Find where the given text appears and provide that cell's center as (x, y) coordinate. 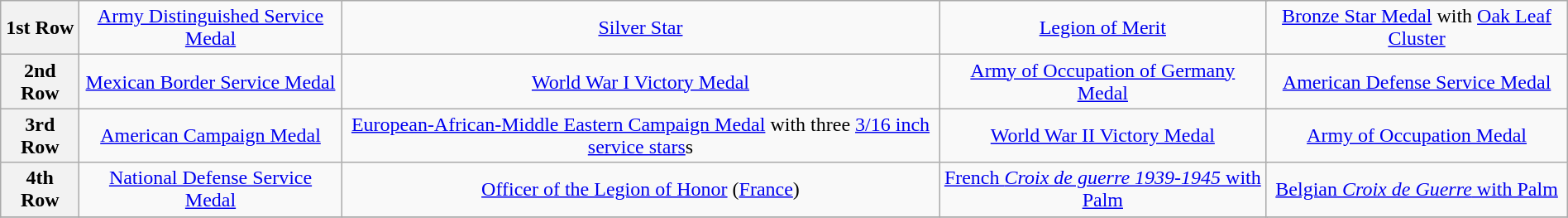
Army Distinguished Service Medal (210, 28)
Mexican Border Service Medal (210, 81)
Army of Occupation of Germany Medal (1103, 81)
American Campaign Medal (210, 136)
1st Row (40, 28)
Bronze Star Medal with Oak Leaf Cluster (1417, 28)
4th Row (40, 189)
Officer of the Legion of Honor (France) (640, 189)
European-African-Middle Eastern Campaign Medal with three 3/16 inch service starss (640, 136)
Army of Occupation Medal (1417, 136)
World War II Victory Medal (1103, 136)
Silver Star (640, 28)
French Croix de guerre 1939-1945 with Palm (1103, 189)
World War I Victory Medal (640, 81)
National Defense Service Medal (210, 189)
3rd Row (40, 136)
Belgian Croix de Guerre with Palm (1417, 189)
Legion of Merit (1103, 28)
American Defense Service Medal (1417, 81)
2nd Row (40, 81)
